Locate the cell with the specified text and output its (x, y) center coordinate. 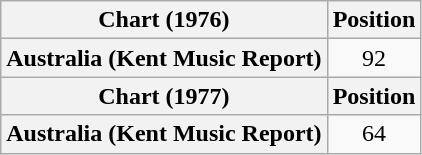
64 (374, 134)
Chart (1977) (164, 96)
92 (374, 58)
Chart (1976) (164, 20)
